Search for the cell housing the specified text and yield its [x, y] center coordinate. 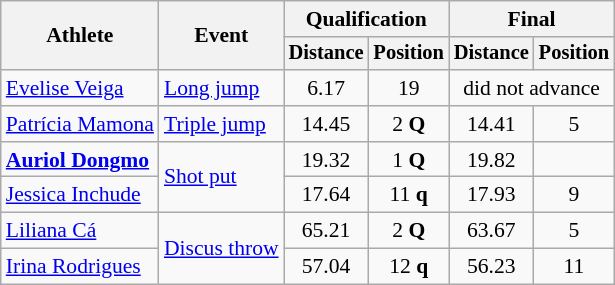
6.17 [326, 88]
11 [574, 267]
14.41 [492, 124]
19 [409, 88]
11 q [409, 195]
Event [222, 36]
Final [532, 19]
Patrícia Mamona [80, 124]
12 q [409, 267]
63.67 [492, 231]
Jessica Inchude [80, 195]
Qualification [366, 19]
Liliana Cá [80, 231]
14.45 [326, 124]
1 Q [409, 160]
57.04 [326, 267]
did not advance [532, 88]
Irina Rodrigues [80, 267]
Shot put [222, 178]
Athlete [80, 36]
19.82 [492, 160]
Evelise Veiga [80, 88]
19.32 [326, 160]
9 [574, 195]
Auriol Dongmo [80, 160]
Discus throw [222, 248]
56.23 [492, 267]
17.93 [492, 195]
65.21 [326, 231]
Triple jump [222, 124]
17.64 [326, 195]
Long jump [222, 88]
